Return the [X, Y] coordinate for the center point of the cell that contains the specified text.  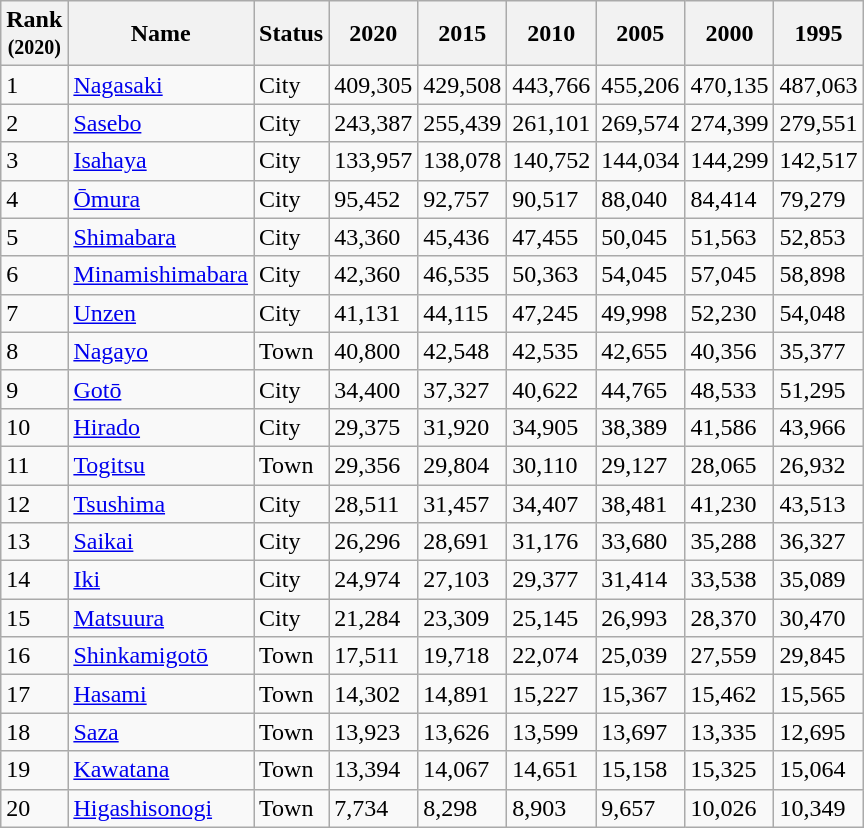
23,309 [462, 618]
92,757 [462, 199]
29,356 [374, 465]
34,400 [374, 389]
31,457 [462, 503]
30,110 [552, 465]
Hirado [161, 427]
13,923 [374, 732]
274,399 [730, 123]
3 [34, 161]
41,131 [374, 313]
409,305 [374, 85]
487,063 [818, 85]
95,452 [374, 199]
40,622 [552, 389]
28,065 [730, 465]
133,957 [374, 161]
13,697 [640, 732]
2010 [552, 34]
2 [34, 123]
84,414 [730, 199]
25,145 [552, 618]
38,389 [640, 427]
140,752 [552, 161]
144,034 [640, 161]
13,599 [552, 732]
1995 [818, 34]
34,407 [552, 503]
43,513 [818, 503]
38,481 [640, 503]
42,655 [640, 351]
Ōmura [161, 199]
Gotō [161, 389]
34,905 [552, 427]
28,691 [462, 542]
19,718 [462, 656]
36,327 [818, 542]
54,045 [640, 275]
Saza [161, 732]
15,064 [818, 770]
2015 [462, 34]
42,535 [552, 351]
45,436 [462, 237]
29,375 [374, 427]
6 [34, 275]
51,563 [730, 237]
13,626 [462, 732]
14,302 [374, 694]
Unzen [161, 313]
29,804 [462, 465]
Tsushima [161, 503]
18 [34, 732]
47,455 [552, 237]
88,040 [640, 199]
Saikai [161, 542]
44,765 [640, 389]
255,439 [462, 123]
52,853 [818, 237]
7,734 [374, 808]
8,298 [462, 808]
269,574 [640, 123]
27,103 [462, 580]
17 [34, 694]
52,230 [730, 313]
47,245 [552, 313]
Togitsu [161, 465]
15,158 [640, 770]
43,966 [818, 427]
7 [34, 313]
15,325 [730, 770]
19 [34, 770]
35,288 [730, 542]
24,974 [374, 580]
33,680 [640, 542]
429,508 [462, 85]
27,559 [730, 656]
41,230 [730, 503]
Hasami [161, 694]
48,533 [730, 389]
15,367 [640, 694]
31,414 [640, 580]
455,206 [640, 85]
Minamishimabara [161, 275]
26,296 [374, 542]
12 [34, 503]
144,299 [730, 161]
9,657 [640, 808]
35,089 [818, 580]
16 [34, 656]
10,026 [730, 808]
90,517 [552, 199]
470,135 [730, 85]
15,462 [730, 694]
Nagayo [161, 351]
29,845 [818, 656]
20 [34, 808]
443,766 [552, 85]
46,535 [462, 275]
Matsuura [161, 618]
29,127 [640, 465]
279,551 [818, 123]
9 [34, 389]
14,067 [462, 770]
Rank(2020) [34, 34]
13,335 [730, 732]
25,039 [640, 656]
Shimabara [161, 237]
50,045 [640, 237]
15 [34, 618]
8 [34, 351]
29,377 [552, 580]
10 [34, 427]
10,349 [818, 808]
42,360 [374, 275]
Iki [161, 580]
26,993 [640, 618]
35,377 [818, 351]
5 [34, 237]
15,565 [818, 694]
Kawatana [161, 770]
21,284 [374, 618]
79,279 [818, 199]
54,048 [818, 313]
Isahaya [161, 161]
13 [34, 542]
40,356 [730, 351]
41,586 [730, 427]
2020 [374, 34]
40,800 [374, 351]
2000 [730, 34]
42,548 [462, 351]
26,932 [818, 465]
11 [34, 465]
58,898 [818, 275]
51,295 [818, 389]
15,227 [552, 694]
Nagasaki [161, 85]
31,176 [552, 542]
57,045 [730, 275]
243,387 [374, 123]
Higashisonogi [161, 808]
Status [292, 34]
50,363 [552, 275]
22,074 [552, 656]
14,651 [552, 770]
13,394 [374, 770]
28,511 [374, 503]
28,370 [730, 618]
43,360 [374, 237]
4 [34, 199]
37,327 [462, 389]
138,078 [462, 161]
17,511 [374, 656]
Name [161, 34]
261,101 [552, 123]
30,470 [818, 618]
12,695 [818, 732]
1 [34, 85]
14,891 [462, 694]
Shinkamigotō [161, 656]
44,115 [462, 313]
31,920 [462, 427]
142,517 [818, 161]
Sasebo [161, 123]
2005 [640, 34]
14 [34, 580]
8,903 [552, 808]
33,538 [730, 580]
49,998 [640, 313]
